Identify which cell holds the provided text, then report its (x, y) central coordinate. 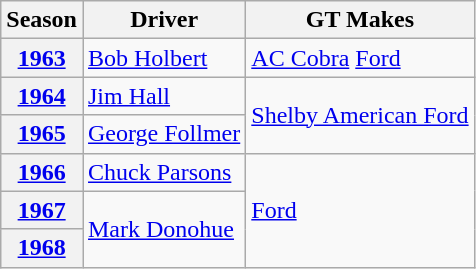
Mark Donohue (164, 229)
Jim Hall (164, 96)
1966 (42, 172)
Shelby American Ford (360, 115)
GT Makes (360, 20)
AC Cobra Ford (360, 58)
Chuck Parsons (164, 172)
Season (42, 20)
Bob Holbert (164, 58)
1965 (42, 134)
1963 (42, 58)
1964 (42, 96)
Driver (164, 20)
George Follmer (164, 134)
1967 (42, 210)
Ford (360, 210)
1968 (42, 248)
